Determine the (x, y) coordinate at the center of the cell enclosing the given text.  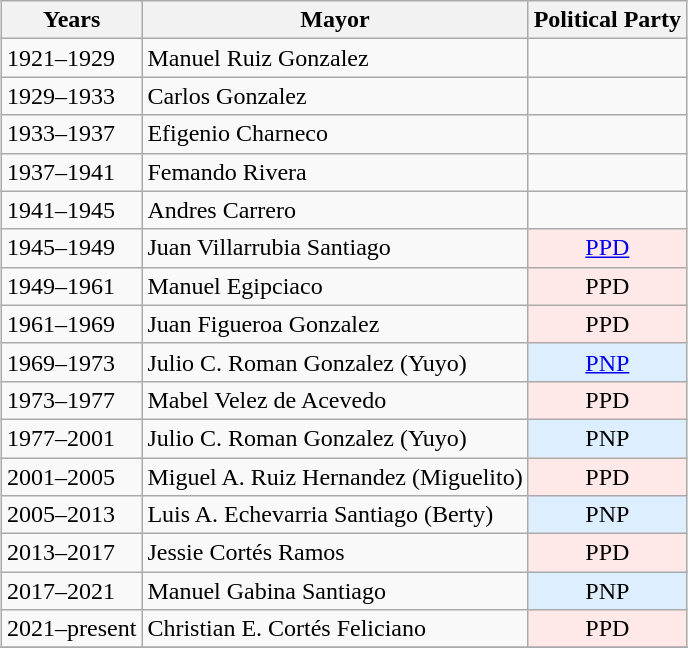
2021–present (71, 629)
1933–1937 (71, 134)
1961–1969 (71, 324)
1969–1973 (71, 362)
1937–1941 (71, 172)
2001–2005 (71, 477)
1977–2001 (71, 438)
Juan Villarrubia Santiago (335, 248)
2013–2017 (71, 553)
2005–2013 (71, 515)
1973–1977 (71, 400)
Carlos Gonzalez (335, 96)
Manuel Gabina Santiago (335, 591)
Years (71, 20)
Political Party (607, 20)
Miguel A. Ruiz Hernandez (Miguelito) (335, 477)
Manuel Ruiz Gonzalez (335, 58)
Andres Carrero (335, 210)
Femando Rivera (335, 172)
Mabel Velez de Acevedo (335, 400)
Mayor (335, 20)
Manuel Egipciaco (335, 286)
Jessie Cortés Ramos (335, 553)
1949–1961 (71, 286)
Christian E. Cortés Feliciano (335, 629)
Juan Figueroa Gonzalez (335, 324)
2017–2021 (71, 591)
Efigenio Charneco (335, 134)
Luis A. Echevarria Santiago (Berty) (335, 515)
1941–1945 (71, 210)
1945–1949 (71, 248)
1929–1933 (71, 96)
1921–1929 (71, 58)
